Locate the cell with the specified text and output its (x, y) center coordinate. 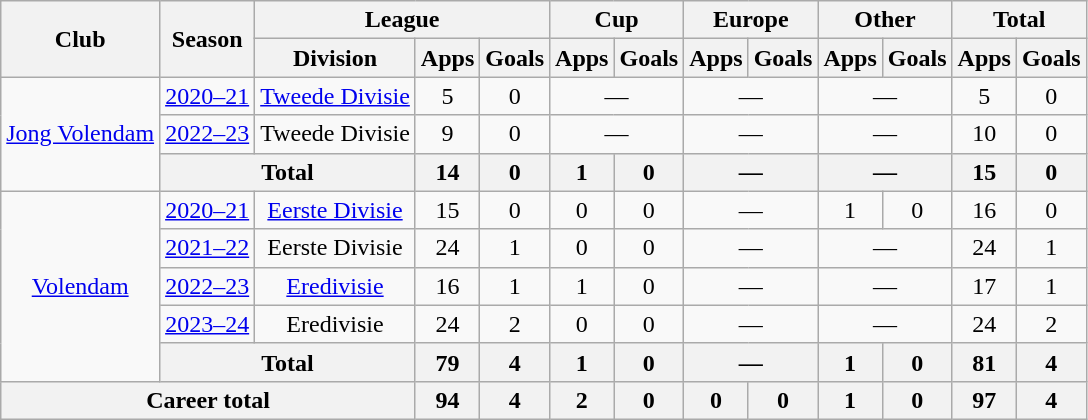
Europe (751, 20)
Other (885, 20)
94 (447, 400)
Division (336, 58)
2023–24 (208, 324)
97 (984, 400)
Volendam (80, 286)
Career total (208, 400)
2021–22 (208, 248)
League (402, 20)
Club (80, 39)
17 (984, 286)
14 (447, 172)
81 (984, 362)
10 (984, 134)
9 (447, 134)
Jong Volendam (80, 134)
Cup (617, 20)
79 (447, 362)
Season (208, 39)
